Locate the cell with the specified text and output its (x, y) center coordinate. 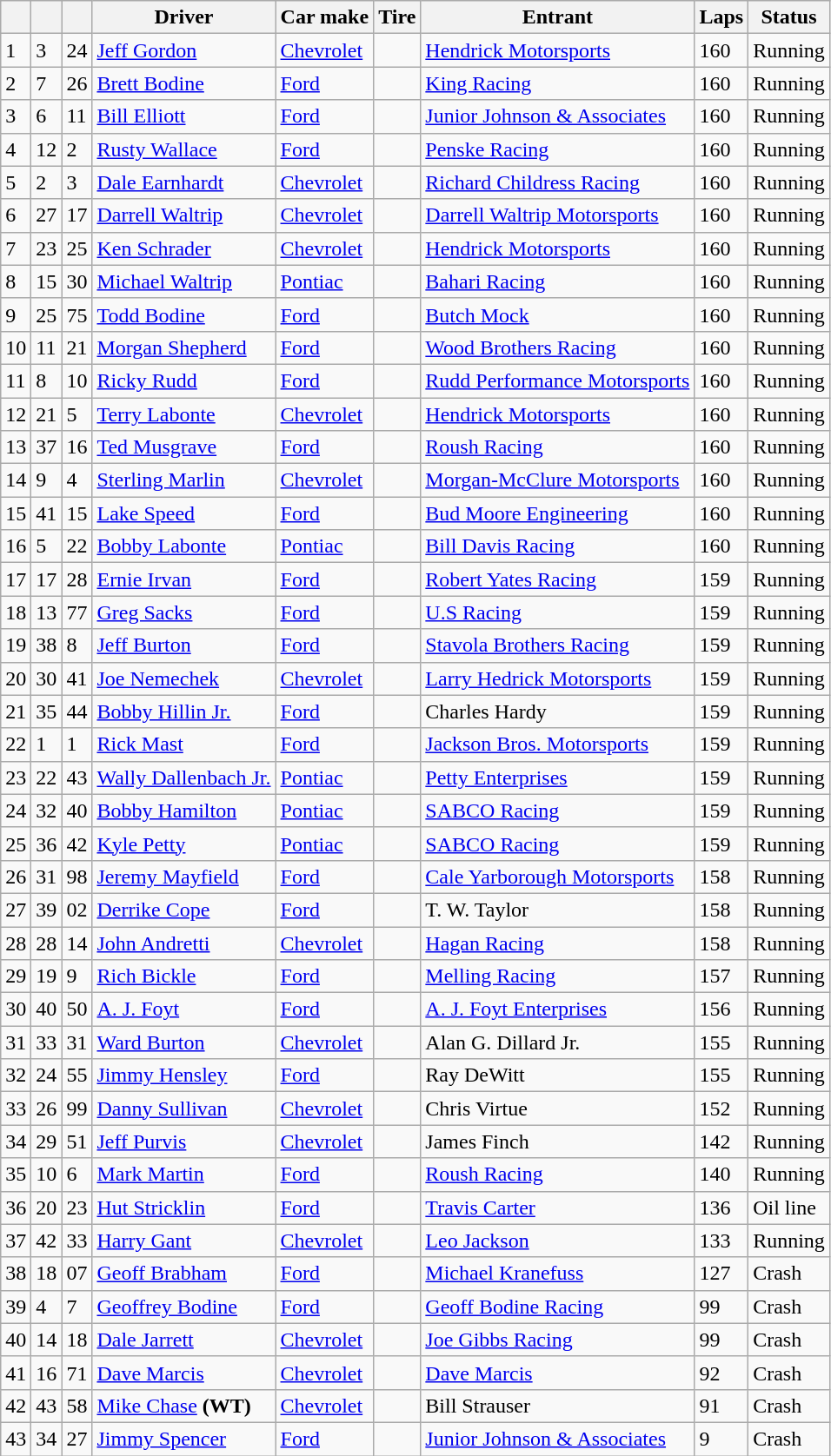
Oil line (789, 1208)
140 (721, 1175)
Petty Enterprises (558, 778)
02 (76, 910)
Status (789, 17)
152 (721, 1109)
Charles Hardy (558, 711)
Rich Bickle (184, 976)
Darrell Waltrip Motorsports (558, 215)
A. J. Foyt (184, 1009)
Butch Mock (558, 314)
Bobby Labonte (184, 546)
Bud Moore Engineering (558, 513)
Leo Jackson (558, 1241)
75 (76, 314)
Chris Virtue (558, 1109)
Michael Kranefuss (558, 1274)
Geoffrey Bodine (184, 1307)
Wally Dallenbach Jr. (184, 778)
Cale Yarborough Motorsports (558, 877)
Ricky Rudd (184, 381)
Derrike Cope (184, 910)
James Finch (558, 1142)
71 (76, 1373)
Lake Speed (184, 513)
Ted Musgrave (184, 447)
Todd Bodine (184, 314)
Melling Racing (558, 976)
136 (721, 1208)
Bill Davis Racing (558, 546)
Michael Waltrip (184, 281)
Ernie Irvan (184, 579)
U.S Racing (558, 612)
156 (721, 1009)
133 (721, 1241)
Rudd Performance Motorsports (558, 381)
Hagan Racing (558, 943)
Kyle Petty (184, 844)
Richard Childress Racing (558, 182)
157 (721, 976)
Driver (184, 17)
91 (721, 1406)
Brett Bodine (184, 83)
58 (76, 1406)
Dale Jarrett (184, 1340)
44 (76, 711)
King Racing (558, 83)
Dale Earnhardt (184, 182)
Greg Sacks (184, 612)
Jimmy Spencer (184, 1439)
Morgan Shepherd (184, 347)
Laps (721, 17)
51 (76, 1142)
Terry Labonte (184, 414)
Mike Chase (WT) (184, 1406)
Alan G. Dillard Jr. (558, 1042)
Jimmy Hensley (184, 1075)
Car make (325, 17)
Mark Martin (184, 1175)
Morgan-McClure Motorsports (558, 480)
Geoff Brabham (184, 1274)
Wood Brothers Racing (558, 347)
Penske Racing (558, 149)
07 (76, 1274)
Bobby Hamilton (184, 811)
Darrell Waltrip (184, 215)
Hut Stricklin (184, 1208)
Tire (397, 17)
55 (76, 1075)
A. J. Foyt Enterprises (558, 1009)
Joe Nemechek (184, 678)
Robert Yates Racing (558, 579)
Rick Mast (184, 745)
92 (721, 1373)
142 (721, 1142)
Sterling Marlin (184, 480)
Jeremy Mayfield (184, 877)
Ray DeWitt (558, 1075)
Bill Elliott (184, 116)
50 (76, 1009)
T. W. Taylor (558, 910)
Stavola Brothers Racing (558, 645)
Jeff Gordon (184, 50)
127 (721, 1274)
Bobby Hillin Jr. (184, 711)
Harry Gant (184, 1241)
Travis Carter (558, 1208)
Bill Strauser (558, 1406)
Entrant (558, 17)
Joe Gibbs Racing (558, 1340)
Ken Schrader (184, 248)
Jeff Burton (184, 645)
Danny Sullivan (184, 1109)
Rusty Wallace (184, 149)
Bahari Racing (558, 281)
Larry Hedrick Motorsports (558, 678)
Ward Burton (184, 1042)
77 (76, 612)
John Andretti (184, 943)
Geoff Bodine Racing (558, 1307)
98 (76, 877)
Jeff Purvis (184, 1142)
Jackson Bros. Motorsports (558, 745)
